Determine the (x, y) coordinate at the center of the cell enclosing the given text.  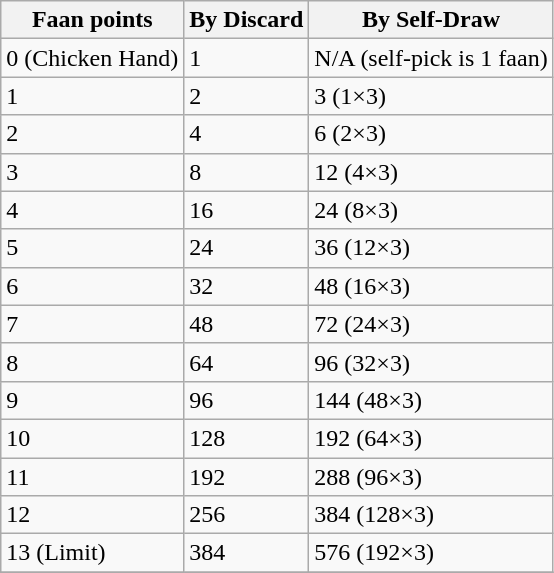
128 (246, 438)
32 (246, 286)
3 (1×3) (431, 96)
10 (92, 438)
Faan points (92, 20)
7 (92, 324)
N/A (self-pick is 1 faan) (431, 58)
0 (Chicken Hand) (92, 58)
By Self-Draw (431, 20)
11 (92, 477)
6 (92, 286)
5 (92, 248)
384 (128×3) (431, 515)
288 (96×3) (431, 477)
12 (92, 515)
96 (246, 400)
9 (92, 400)
72 (24×3) (431, 324)
24 (8×3) (431, 210)
24 (246, 248)
144 (48×3) (431, 400)
96 (32×3) (431, 362)
384 (246, 553)
16 (246, 210)
256 (246, 515)
192 (246, 477)
3 (92, 172)
192 (64×3) (431, 438)
12 (4×3) (431, 172)
36 (12×3) (431, 248)
6 (2×3) (431, 134)
By Discard (246, 20)
64 (246, 362)
13 (Limit) (92, 553)
48 (16×3) (431, 286)
576 (192×3) (431, 553)
48 (246, 324)
